Return (X, Y) of the center of cell containing provided text 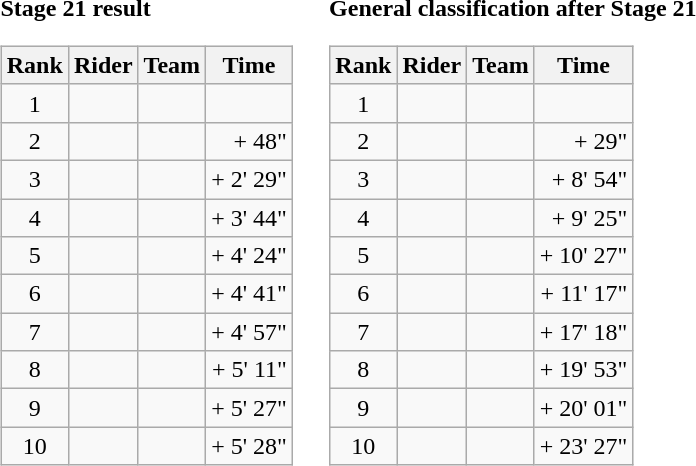
+ 48" (250, 141)
+ 20' 01" (584, 408)
+ 8' 54" (584, 179)
+ 19' 53" (584, 370)
+ 4' 41" (250, 294)
+ 5' 11" (250, 370)
+ 23' 27" (584, 446)
+ 2' 29" (250, 179)
+ 17' 18" (584, 332)
+ 9' 25" (584, 217)
+ 5' 27" (250, 408)
+ 11' 17" (584, 294)
+ 10' 27" (584, 256)
+ 4' 24" (250, 256)
+ 3' 44" (250, 217)
+ 4' 57" (250, 332)
+ 5' 28" (250, 446)
+ 29" (584, 141)
